For the text-containing cell, return its midpoint in [x, y] coordinate format. 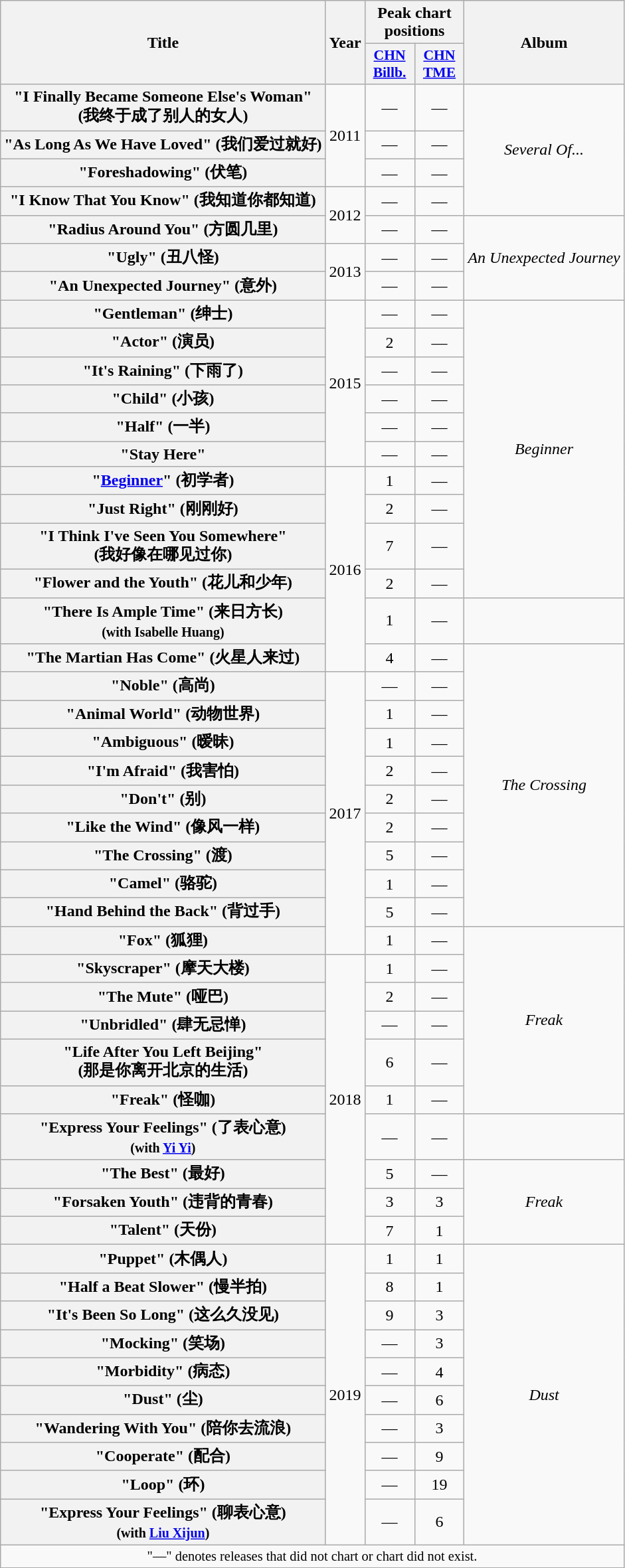
"Freak" (怪咖) [163, 1099]
"Express Your Feelings" (聊表心意)(with Liu Xijun) [163, 1522]
"Hand Behind the Back" (背过手) [163, 912]
"—" denotes releases that did not chart or chart did not exist. [312, 1556]
Peak chart positions [414, 23]
"An Unexpected Journey" (意外) [163, 285]
"Dust" (尘) [163, 1401]
Album [544, 42]
8 [389, 1287]
"Mocking" (笑场) [163, 1344]
"Loop" (环) [163, 1484]
2017 [345, 813]
Beginner [544, 449]
"It's Been So Long" (这么久没见) [163, 1316]
"It's Raining" (下雨了) [163, 370]
2015 [345, 384]
"Talent" (天份) [163, 1231]
"Ambiguous" (暧昧) [163, 742]
"Camel" (骆驼) [163, 884]
Year [345, 42]
CHN TME [440, 64]
2013 [345, 272]
"The Crossing" (渡) [163, 856]
"Like the Wind" (像风一样) [163, 827]
"Ugly" (丑八怪) [163, 258]
An Unexpected Journey [544, 258]
2019 [345, 1395]
"I Know That You Know" (我知道你都知道) [163, 202]
2018 [345, 1099]
"I Think I've Seen You Somewhere"(我好像在哪见过你) [163, 546]
"Morbidity" (病态) [163, 1372]
"As Long As We Have Loved" (我们爱过就好) [163, 145]
"Stay Here" [163, 454]
"I Finally Became Someone Else's Woman"(我终于成了别人的女人) [163, 108]
"Beginner" (初学者) [163, 481]
"Unbridled" (肆无忌惮) [163, 1025]
"Express Your Feelings" (了表心意)(with Yi Yi) [163, 1137]
"Child" (小孩) [163, 400]
"Half a Beat Slower" (慢半拍) [163, 1287]
"Puppet" (木偶人) [163, 1259]
2016 [345, 570]
"Half" (一半) [163, 428]
"Radius Around You" (方圆几里) [163, 230]
"Life After You Left Beijing"(那是你离开北京的生活) [163, 1062]
"Actor" (演员) [163, 343]
2011 [345, 135]
"Animal World" (动物世界) [163, 714]
Dust [544, 1395]
Title [163, 42]
"The Martian Has Come" (火星人来过) [163, 659]
"Skyscraper" (摩天大楼) [163, 969]
2012 [345, 215]
"Gentleman" (绅士) [163, 315]
The Crossing [544, 785]
"Forsaken Youth" (违背的青春) [163, 1203]
"Flower and the Youth" (花儿和少年) [163, 583]
"Wandering With You" (陪你去流浪) [163, 1429]
Several Of... [544, 150]
"Foreshadowing" (伏笔) [163, 173]
"Don't" (别) [163, 799]
CHN Billb. [389, 64]
"I'm Afraid" (我害怕) [163, 771]
19 [440, 1484]
"Noble" (高尚) [163, 686]
"There Is Ample Time" (来日方长)(with Isabelle Huang) [163, 621]
"The Mute" (哑巴) [163, 997]
"Fox" (狐狸) [163, 940]
"Just Right" (刚刚好) [163, 509]
"The Best" (最好) [163, 1174]
"Cooperate" (配合) [163, 1456]
